Locate the cell with the specified text and output its [x, y] center coordinate. 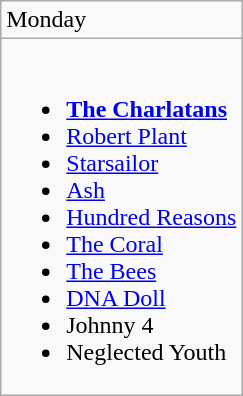
The CharlatansRobert PlantStarsailorAshHundred ReasonsThe CoralThe BeesDNA DollJohnny 4Neglected Youth [122, 217]
Monday [122, 20]
